From the cell containing the given text, extract its center point as (X, Y) coordinate. 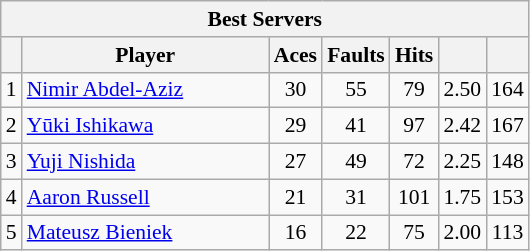
22 (356, 233)
75 (414, 233)
41 (356, 126)
Yūki Ishikawa (146, 126)
113 (508, 233)
167 (508, 126)
Best Servers (265, 19)
72 (414, 162)
101 (414, 197)
Hits (414, 55)
2.42 (462, 126)
2.00 (462, 233)
Faults (356, 55)
2 (12, 126)
148 (508, 162)
1 (12, 90)
4 (12, 197)
49 (356, 162)
Aaron Russell (146, 197)
1.75 (462, 197)
30 (296, 90)
97 (414, 126)
79 (414, 90)
164 (508, 90)
55 (356, 90)
16 (296, 233)
Player (146, 55)
Mateusz Bieniek (146, 233)
3 (12, 162)
5 (12, 233)
27 (296, 162)
21 (296, 197)
Nimir Abdel-Aziz (146, 90)
Yuji Nishida (146, 162)
2.25 (462, 162)
31 (356, 197)
29 (296, 126)
2.50 (462, 90)
153 (508, 197)
Aces (296, 55)
